Detect which cell encompasses the target text, then output its [x, y] center coordinate. 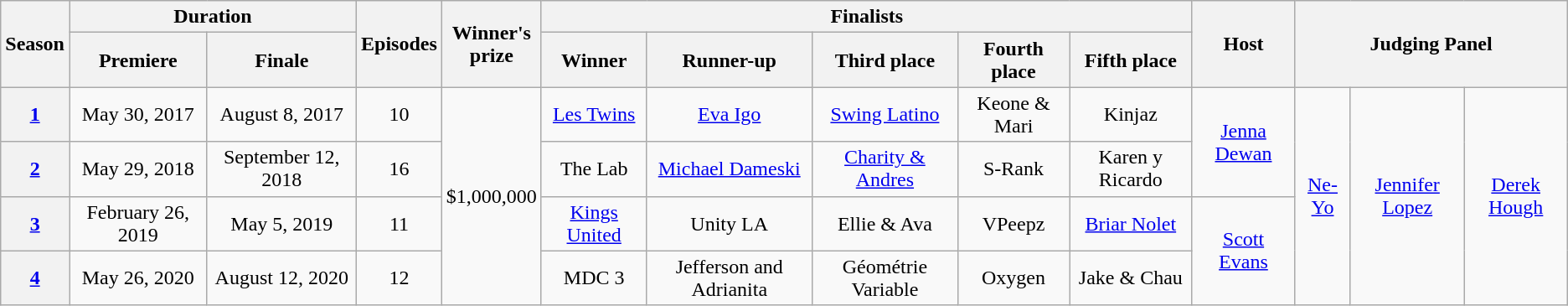
Keone & Mari [1014, 114]
Premiere [137, 60]
Finale [281, 60]
August 12, 2020 [281, 278]
Géométrie Variable [885, 278]
Michael Dameski [729, 169]
Third place [885, 60]
The Lab [594, 169]
February 26, 2019 [137, 223]
Kinjaz [1131, 114]
Briar Nolet [1131, 223]
Finalists [866, 17]
Host [1243, 44]
September 12, 2018 [281, 169]
Kings United [594, 223]
Karen y Ricardo [1131, 169]
May 5, 2019 [281, 223]
May 26, 2020 [137, 278]
Derek Hough [1516, 196]
Eva Igo [729, 114]
Winner [594, 60]
Judging Panel [1431, 44]
11 [400, 223]
Ellie & Ava [885, 223]
August 8, 2017 [281, 114]
Fifth place [1131, 60]
Charity & Andres [885, 169]
10 [400, 114]
Les Twins [594, 114]
2 [35, 169]
MDC 3 [594, 278]
VPeepz [1014, 223]
4 [35, 278]
Oxygen [1014, 278]
May 30, 2017 [137, 114]
12 [400, 278]
Runner-up [729, 60]
Jennifer Lopez [1407, 196]
Duration [213, 17]
3 [35, 223]
Ne-Yo [1323, 196]
May 29, 2018 [137, 169]
16 [400, 169]
$1,000,000 [491, 196]
1 [35, 114]
Jake & Chau [1131, 278]
Jenna Dewan [1243, 142]
Swing Latino [885, 114]
Fourth place [1014, 60]
Winner's prize [491, 44]
Unity LA [729, 223]
S-Rank [1014, 169]
Episodes [400, 44]
Jefferson and Adrianita [729, 278]
Scott Evans [1243, 251]
Season [35, 44]
